Identify which cell holds the provided text, then report its [X, Y] central coordinate. 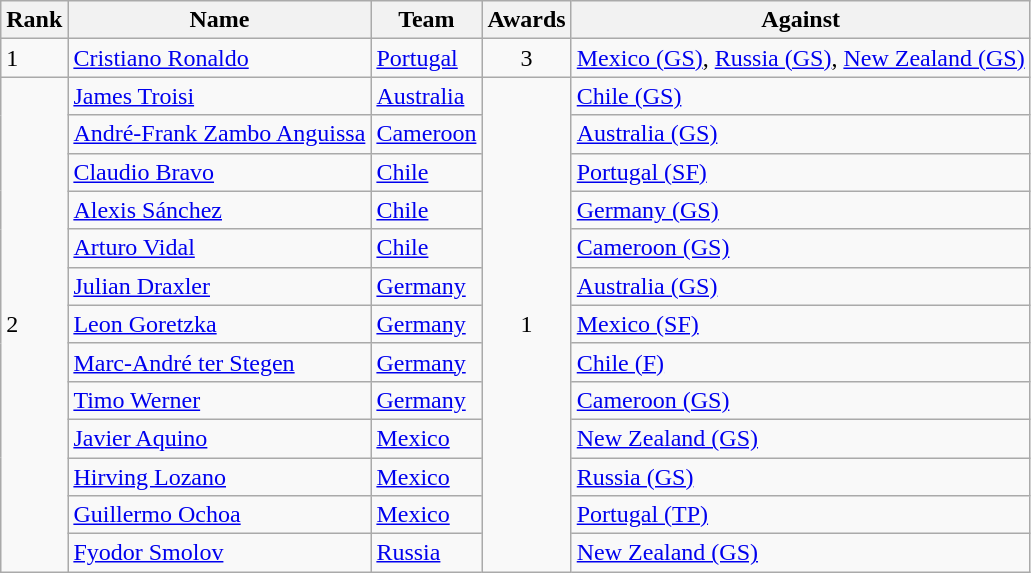
Name [220, 20]
Portugal (TP) [800, 515]
Chile (GS) [800, 96]
Julian Draxler [220, 286]
Fyodor Smolov [220, 553]
Russia (GS) [800, 477]
James Troisi [220, 96]
Russia [426, 553]
Mexico (SF) [800, 324]
Mexico (GS), Russia (GS), New Zealand (GS) [800, 58]
Portugal [426, 58]
3 [526, 58]
2 [34, 324]
Germany (GS) [800, 210]
Portugal (SF) [800, 172]
Cameroon [426, 134]
Team [426, 20]
Rank [34, 20]
Leon Goretzka [220, 324]
Chile (F) [800, 362]
Hirving Lozano [220, 477]
Timo Werner [220, 400]
Alexis Sánchez [220, 210]
Against [800, 20]
Guillermo Ochoa [220, 515]
Javier Aquino [220, 438]
André-Frank Zambo Anguissa [220, 134]
Arturo Vidal [220, 248]
Claudio Bravo [220, 172]
Cristiano Ronaldo [220, 58]
Awards [526, 20]
Marc-André ter Stegen [220, 362]
Australia [426, 96]
